Return the [X, Y] coordinate for the center point of the cell that contains the specified text.  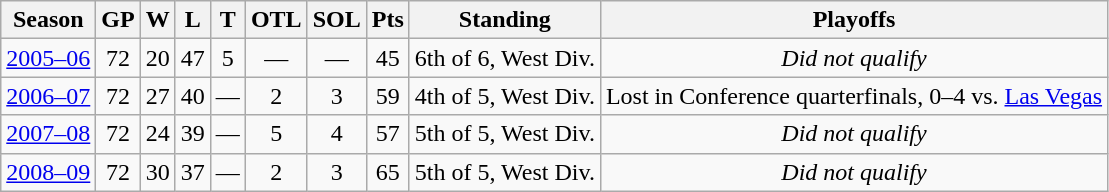
T [228, 20]
37 [192, 172]
OTL [276, 20]
27 [158, 96]
4th of 5, West Div. [504, 96]
2007–08 [48, 134]
Playoffs [854, 20]
Standing [504, 20]
4 [336, 134]
59 [388, 96]
Season [48, 20]
57 [388, 134]
Lost in Conference quarterfinals, 0–4 vs. Las Vegas [854, 96]
47 [192, 58]
2008–09 [48, 172]
30 [158, 172]
40 [192, 96]
65 [388, 172]
6th of 6, West Div. [504, 58]
2005–06 [48, 58]
39 [192, 134]
SOL [336, 20]
24 [158, 134]
2006–07 [48, 96]
45 [388, 58]
20 [158, 58]
Pts [388, 20]
L [192, 20]
GP [118, 20]
W [158, 20]
